Detect which cell encompasses the target text, then output its (X, Y) center coordinate. 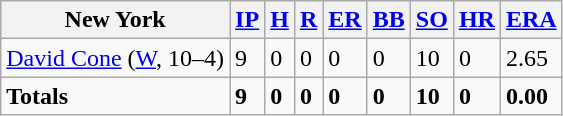
BB (388, 20)
H (280, 20)
SO (432, 20)
Totals (116, 96)
HR (476, 20)
New York (116, 20)
ER (345, 20)
R (308, 20)
0.00 (531, 96)
IP (248, 20)
David Cone (W, 10–4) (116, 58)
2.65 (531, 58)
ERA (531, 20)
